Scan for the cell matching the given text and deliver its (X, Y) coordinate at center. 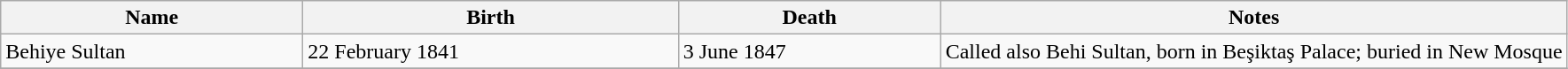
Notes (1253, 18)
Name (152, 18)
Death (809, 18)
3 June 1847 (809, 51)
Called also Behi Sultan, born in Beşiktaş Palace; buried in New Mosque (1253, 51)
Birth (491, 18)
22 February 1841 (491, 51)
Behiye Sultan (152, 51)
